Output the (x, y) coordinate of the center of the cell containing the given text.  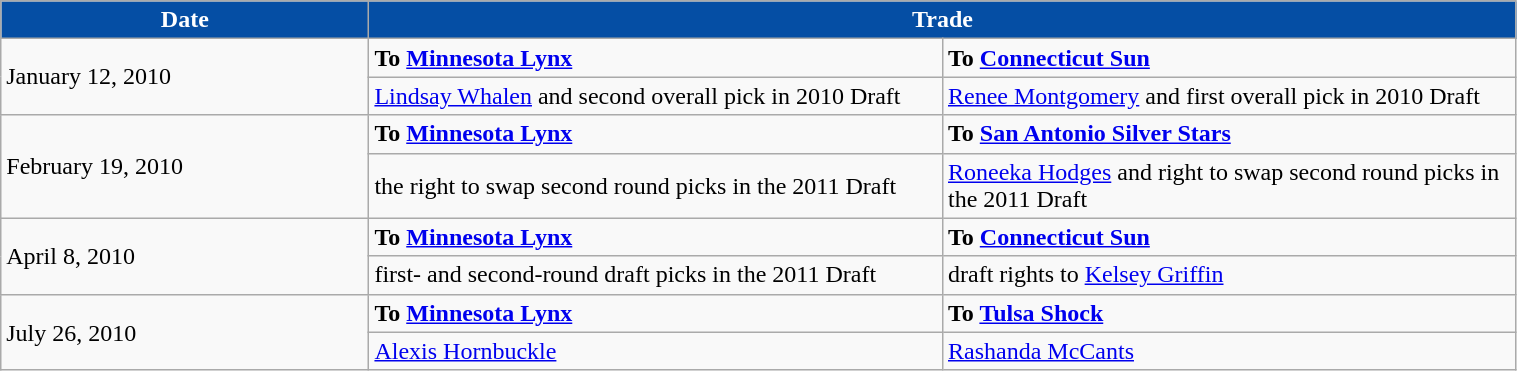
Roneeka Hodges and right to swap second round picks in the 2011 Draft (1229, 186)
Date (185, 20)
To Tulsa Shock (1229, 313)
Trade (942, 20)
July 26, 2010 (185, 332)
February 19, 2010 (185, 166)
the right to swap second round picks in the 2011 Draft (656, 186)
draft rights to Kelsey Griffin (1229, 275)
Rashanda McCants (1229, 351)
To San Antonio Silver Stars (1229, 134)
Alexis Hornbuckle (656, 351)
Renee Montgomery and first overall pick in 2010 Draft (1229, 96)
first- and second-round draft picks in the 2011 Draft (656, 275)
January 12, 2010 (185, 77)
Lindsay Whalen and second overall pick in 2010 Draft (656, 96)
April 8, 2010 (185, 256)
